Extract the (x, y) coordinate from the center of the cell holding the provided text.  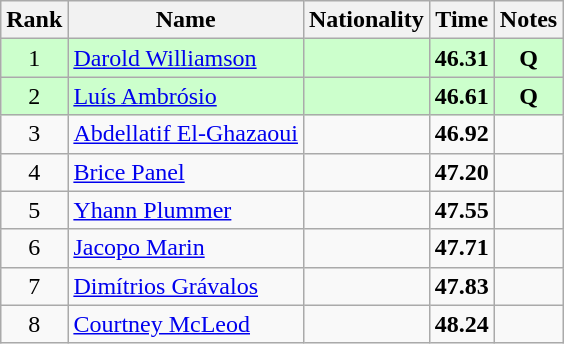
5 (34, 210)
1 (34, 58)
48.24 (462, 324)
46.31 (462, 58)
46.92 (462, 134)
8 (34, 324)
47.83 (462, 286)
Notes (528, 20)
Darold Williamson (186, 58)
Time (462, 20)
Dimítrios Grávalos (186, 286)
Brice Panel (186, 172)
4 (34, 172)
7 (34, 286)
Abdellatif El-Ghazaoui (186, 134)
Jacopo Marin (186, 248)
6 (34, 248)
Rank (34, 20)
2 (34, 96)
Luís Ambrósio (186, 96)
47.55 (462, 210)
Nationality (366, 20)
46.61 (462, 96)
Yhann Plummer (186, 210)
47.71 (462, 248)
47.20 (462, 172)
Name (186, 20)
Courtney McLeod (186, 324)
3 (34, 134)
